Return the [X, Y] coordinate for the center point of the cell that contains the specified text.  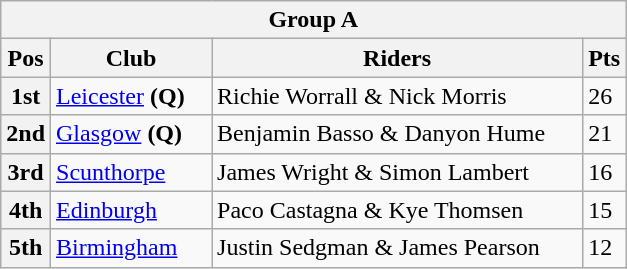
Riders [398, 58]
1st [26, 96]
Benjamin Basso & Danyon Hume [398, 134]
Glasgow (Q) [132, 134]
Group A [314, 20]
Club [132, 58]
James Wright & Simon Lambert [398, 172]
Richie Worrall & Nick Morris [398, 96]
Leicester (Q) [132, 96]
26 [604, 96]
12 [604, 248]
Pts [604, 58]
5th [26, 248]
Pos [26, 58]
15 [604, 210]
3rd [26, 172]
4th [26, 210]
21 [604, 134]
Justin Sedgman & James Pearson [398, 248]
Scunthorpe [132, 172]
16 [604, 172]
Birmingham [132, 248]
Edinburgh [132, 210]
2nd [26, 134]
Paco Castagna & Kye Thomsen [398, 210]
